Extract the (x, y) coordinate from the center of the cell holding the provided text.  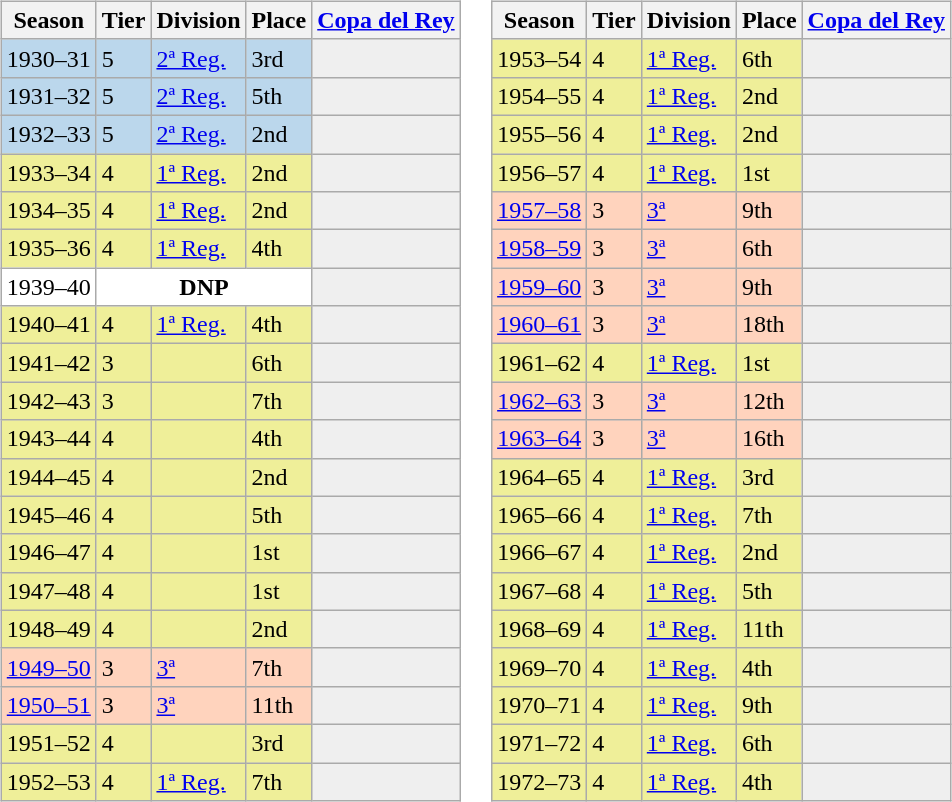
1957–58 (540, 211)
1931–32 (48, 96)
1945–46 (48, 515)
1971–72 (540, 743)
1935–36 (48, 249)
1968–69 (540, 629)
1965–66 (540, 515)
1947–48 (48, 591)
1941–42 (48, 363)
1944–45 (48, 477)
1954–55 (540, 96)
1930–31 (48, 58)
1948–49 (48, 629)
1950–51 (48, 705)
1970–71 (540, 705)
1958–59 (540, 249)
1962–63 (540, 401)
1959–60 (540, 287)
DNP (204, 287)
1967–68 (540, 591)
1956–57 (540, 173)
1942–43 (48, 401)
1972–73 (540, 781)
1949–50 (48, 667)
1953–54 (540, 58)
1966–67 (540, 553)
1955–56 (540, 134)
18th (769, 325)
1961–62 (540, 363)
1939–40 (48, 287)
1933–34 (48, 173)
1951–52 (48, 743)
1940–41 (48, 325)
16th (769, 439)
1969–70 (540, 667)
1952–53 (48, 781)
1934–35 (48, 211)
1963–64 (540, 439)
1960–61 (540, 325)
1932–33 (48, 134)
1964–65 (540, 477)
12th (769, 401)
1943–44 (48, 439)
1946–47 (48, 553)
